Identify which cell holds the provided text, then report its [X, Y] central coordinate. 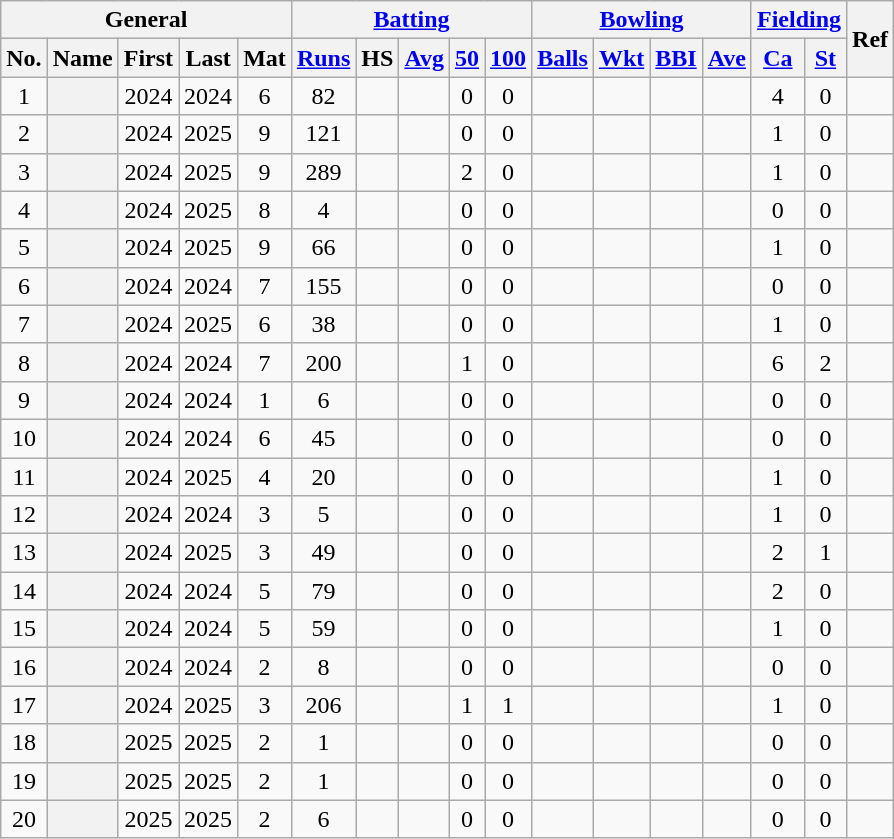
49 [323, 553]
100 [508, 58]
Avg [424, 58]
289 [323, 172]
Bowling [642, 20]
17 [24, 705]
15 [24, 629]
10 [24, 438]
No. [24, 58]
121 [323, 134]
45 [323, 438]
16 [24, 667]
19 [24, 781]
BBI [676, 58]
Balls [563, 58]
Ave [726, 58]
Last [208, 58]
Runs [323, 58]
14 [24, 591]
HS [378, 58]
St [825, 58]
155 [323, 286]
82 [323, 96]
79 [323, 591]
13 [24, 553]
11 [24, 477]
Batting [411, 20]
38 [323, 324]
First [148, 58]
50 [466, 58]
Name [82, 58]
200 [323, 362]
66 [323, 248]
General [146, 20]
Ref [870, 39]
18 [24, 743]
59 [323, 629]
Ca [778, 58]
206 [323, 705]
Mat [265, 58]
Wkt [621, 58]
Fielding [798, 20]
12 [24, 515]
